Output the (X, Y) coordinate of the center of the cell containing the given text.  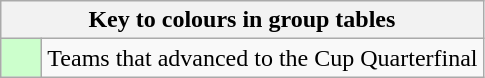
Key to colours in group tables (242, 20)
Teams that advanced to the Cup Quarterfinal (262, 58)
